Search for the cell housing the specified text and yield its [X, Y] center coordinate. 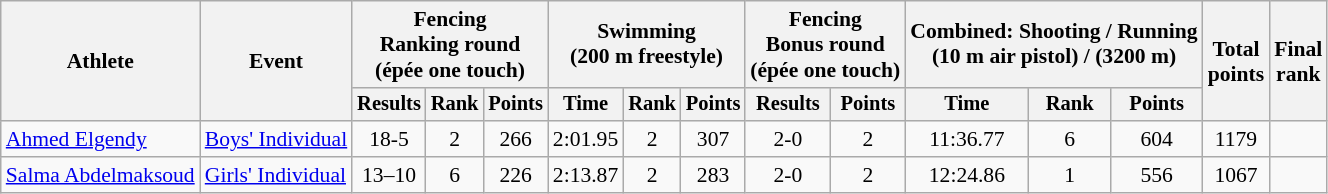
604 [1157, 139]
266 [515, 139]
307 [713, 139]
FencingBonus round(épée one touch) [825, 44]
Combined: Shooting / Running(10 m air pistol) / (3200 m) [1054, 44]
1067 [1236, 175]
Athlete [100, 61]
11:36.77 [966, 139]
226 [515, 175]
1 [1070, 175]
Boys' Individual [276, 139]
283 [713, 175]
12:24.86 [966, 175]
Ahmed Elgendy [100, 139]
FencingRanking round(épée one touch) [450, 44]
13–10 [389, 175]
Event [276, 61]
1179 [1236, 139]
Finalrank [1298, 61]
556 [1157, 175]
Girls' Individual [276, 175]
Salma Abdelmaksoud [100, 175]
Totalpoints [1236, 61]
Swimming(200 m freestyle) [646, 44]
2:13.87 [586, 175]
2:01.95 [586, 139]
18-5 [389, 139]
